Return (x, y) of the center of cell containing provided text 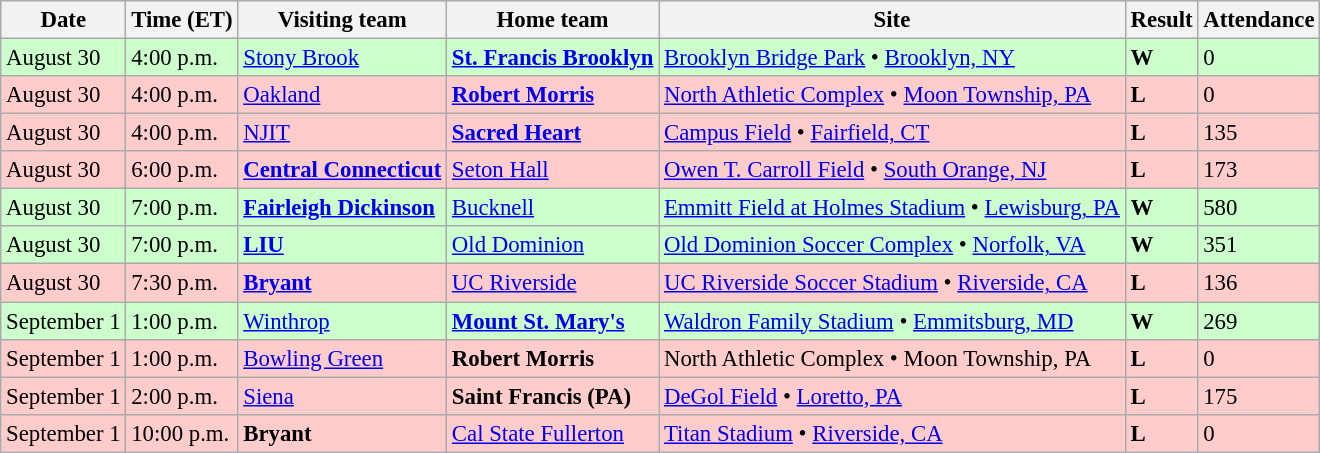
Home team (553, 20)
Central Connecticut (342, 170)
Site (892, 20)
Campus Field • Fairfield, CT (892, 133)
Result (1162, 20)
175 (1259, 396)
351 (1259, 245)
UC Riverside (553, 283)
135 (1259, 133)
Old Dominion (553, 245)
Bucknell (553, 208)
LIU (342, 245)
Siena (342, 396)
6:00 p.m. (182, 170)
Old Dominion Soccer Complex • Norfolk, VA (892, 245)
Attendance (1259, 20)
Time (ET) (182, 20)
2:00 p.m. (182, 396)
Cal State Fullerton (553, 433)
DeGol Field • Loretto, PA (892, 396)
Owen T. Carroll Field • South Orange, NJ (892, 170)
Bowling Green (342, 358)
Date (64, 20)
Titan Stadium • Riverside, CA (892, 433)
St. Francis Brooklyn (553, 58)
Saint Francis (PA) (553, 396)
Oakland (342, 95)
Mount St. Mary's (553, 321)
Winthrop (342, 321)
NJIT (342, 133)
269 (1259, 321)
136 (1259, 283)
Fairleigh Dickinson (342, 208)
Visiting team (342, 20)
580 (1259, 208)
Sacred Heart (553, 133)
Brooklyn Bridge Park • Brooklyn, NY (892, 58)
Emmitt Field at Holmes Stadium • Lewisburg, PA (892, 208)
7:30 p.m. (182, 283)
Seton Hall (553, 170)
10:00 p.m. (182, 433)
173 (1259, 170)
Stony Brook (342, 58)
Waldron Family Stadium • Emmitsburg, MD (892, 321)
UC Riverside Soccer Stadium • Riverside, CA (892, 283)
